Provide the [X, Y] coordinate of the cell's center where the given text is located.  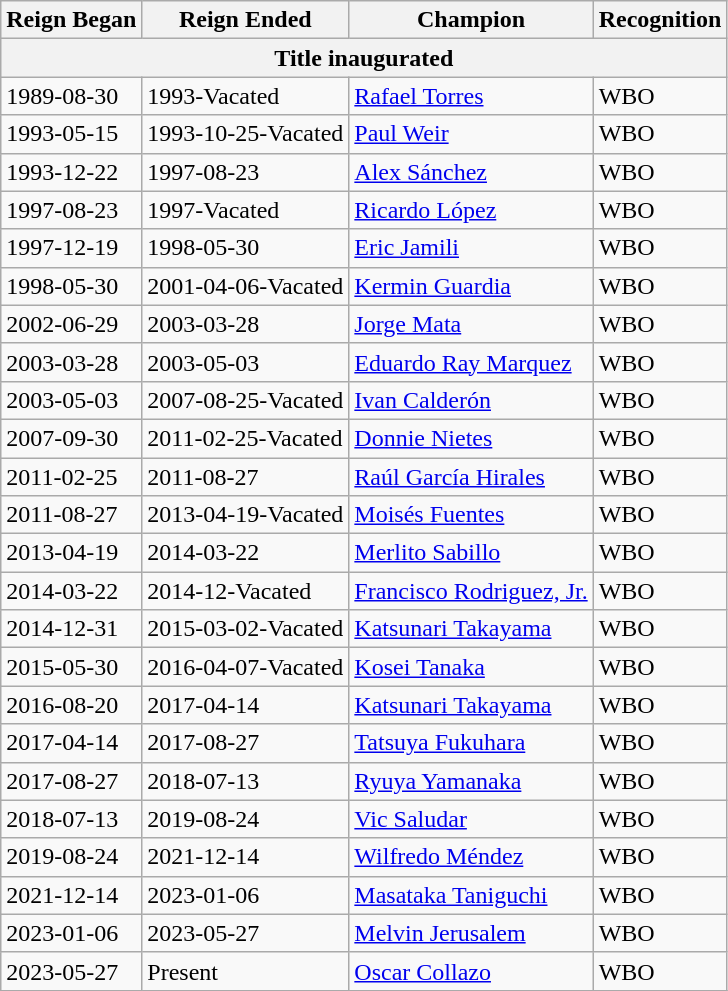
1997-Vacated [246, 210]
1997-12-19 [72, 248]
Recognition [660, 20]
1993-12-22 [72, 172]
1993-Vacated [246, 96]
Moisés Fuentes [471, 515]
Oscar Collazo [471, 971]
2014-12-Vacated [246, 591]
Wilfredo Méndez [471, 857]
2015-05-30 [72, 667]
Raúl García Hirales [471, 477]
2011-02-25 [72, 477]
2014-12-31 [72, 629]
Paul Weir [471, 134]
2013-04-19-Vacated [246, 515]
2016-04-07-Vacated [246, 667]
2007-09-30 [72, 438]
Alex Sánchez [471, 172]
Kermin Guardia [471, 286]
Ricardo López [471, 210]
Vic Saludar [471, 819]
Reign Ended [246, 20]
2015-03-02-Vacated [246, 629]
2007-08-25-Vacated [246, 400]
1993-10-25-Vacated [246, 134]
2016-08-20 [72, 705]
Ryuya Yamanaka [471, 781]
Kosei Tanaka [471, 667]
Eric Jamili [471, 248]
Melvin Jerusalem [471, 933]
Rafael Torres [471, 96]
2011-02-25-Vacated [246, 438]
Eduardo Ray Marquez [471, 362]
Masataka Taniguchi [471, 895]
1989-08-30 [72, 96]
Tatsuya Fukuhara [471, 743]
Francisco Rodriguez, Jr. [471, 591]
2002-06-29 [72, 324]
Ivan Calderón [471, 400]
Jorge Mata [471, 324]
Merlito Sabillo [471, 553]
1993-05-15 [72, 134]
2001-04-06-Vacated [246, 286]
Title inaugurated [364, 58]
Reign Began [72, 20]
Present [246, 971]
Donnie Nietes [471, 438]
2013-04-19 [72, 553]
Champion [471, 20]
